Return [x, y] of the center of cell containing provided text 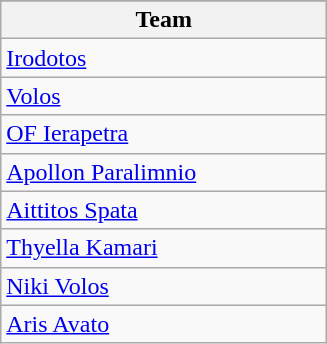
Team [164, 20]
Aittitos Spata [164, 210]
Aris Avato [164, 324]
Apollon Paralimnio [164, 172]
Niki Volos [164, 286]
Irodotos [164, 58]
OF Ierapetra [164, 134]
Thyella Kamari [164, 248]
Volos [164, 96]
